Find where the given text appears and provide that cell's center as [x, y] coordinate. 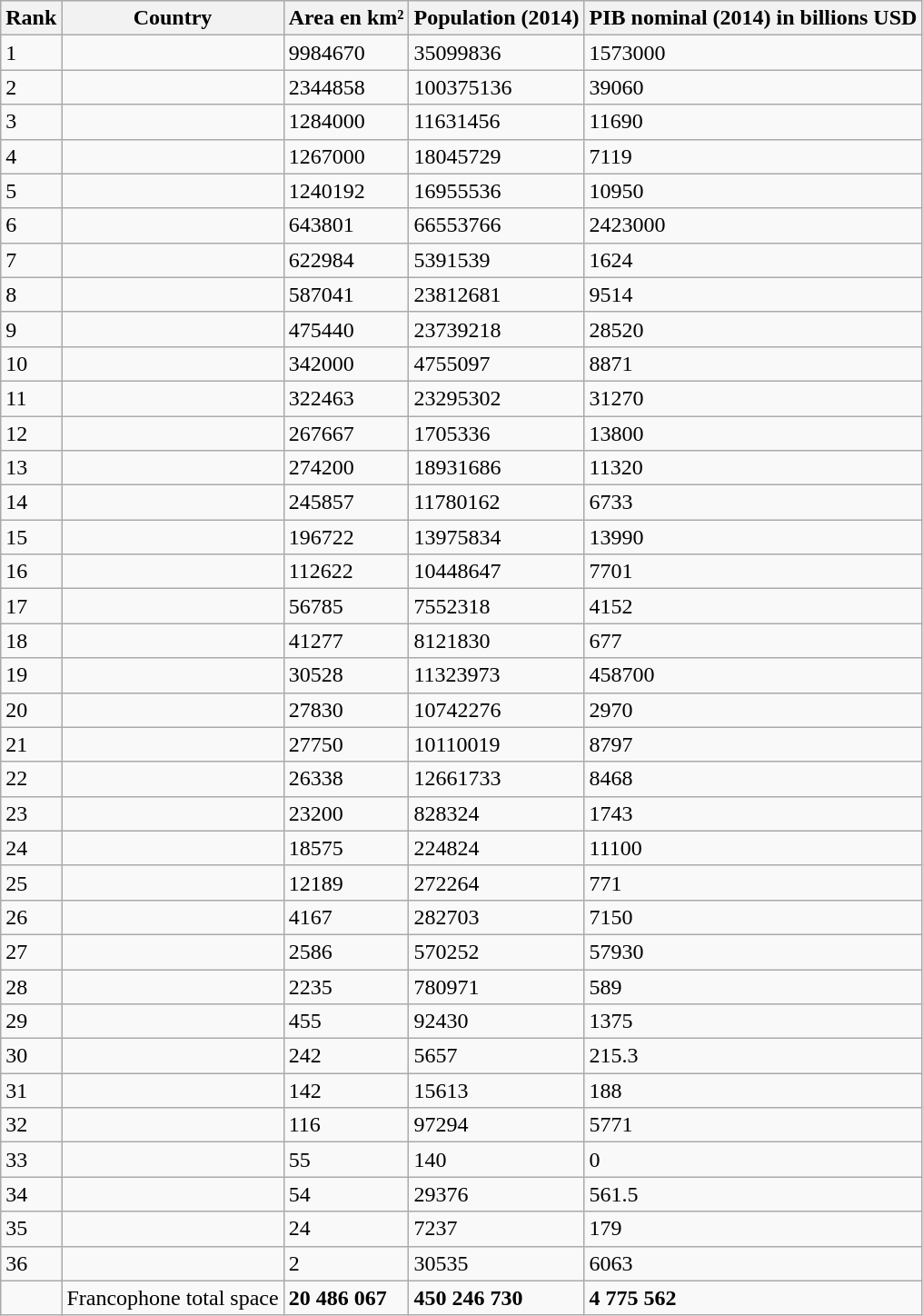
7237 [496, 1229]
18931686 [496, 468]
10950 [753, 191]
30 [31, 1056]
3 [31, 122]
20 [31, 710]
30535 [496, 1263]
32 [31, 1125]
8 [31, 294]
4 775 562 [753, 1298]
27 [31, 952]
27750 [346, 744]
16955536 [496, 191]
587041 [346, 294]
1 [31, 53]
140 [496, 1160]
21 [31, 744]
33 [31, 1160]
11323973 [496, 675]
112622 [346, 572]
10 [31, 364]
6733 [753, 503]
17 [31, 606]
475440 [346, 329]
561.5 [753, 1194]
100375136 [496, 87]
272264 [496, 882]
8871 [753, 364]
13990 [753, 537]
66553766 [496, 225]
188 [753, 1091]
4152 [753, 606]
1573000 [753, 53]
Francophone total space [173, 1298]
6063 [753, 1263]
282703 [496, 917]
142 [346, 1091]
11320 [753, 468]
12189 [346, 882]
57930 [753, 952]
23200 [346, 813]
23 [31, 813]
2344858 [346, 87]
97294 [496, 1125]
11631456 [496, 122]
458700 [753, 675]
15613 [496, 1091]
34 [31, 1194]
8468 [753, 779]
196722 [346, 537]
31270 [753, 398]
8121830 [496, 641]
242 [346, 1056]
9 [31, 329]
643801 [346, 225]
570252 [496, 952]
23812681 [496, 294]
1267000 [346, 156]
29 [31, 1022]
1375 [753, 1022]
29376 [496, 1194]
2586 [346, 952]
28 [31, 986]
5391539 [496, 260]
10110019 [496, 744]
4167 [346, 917]
18 [31, 641]
27830 [346, 710]
1743 [753, 813]
2423000 [753, 225]
36 [31, 1263]
Area en km² [346, 18]
35 [31, 1229]
13800 [753, 434]
25 [31, 882]
9984670 [346, 53]
224824 [496, 848]
39060 [753, 87]
22 [31, 779]
7552318 [496, 606]
26 [31, 917]
5 [31, 191]
PIB nominal (2014) in billions USD [753, 18]
31 [31, 1091]
41277 [346, 641]
14 [31, 503]
7701 [753, 572]
5657 [496, 1056]
30528 [346, 675]
771 [753, 882]
35099836 [496, 53]
11690 [753, 122]
0 [753, 1160]
56785 [346, 606]
1284000 [346, 122]
12661733 [496, 779]
11100 [753, 848]
267667 [346, 434]
9514 [753, 294]
5771 [753, 1125]
677 [753, 641]
13 [31, 468]
828324 [496, 813]
92430 [496, 1022]
23295302 [496, 398]
215.3 [753, 1056]
4755097 [496, 364]
450 246 730 [496, 1298]
28520 [753, 329]
11 [31, 398]
18045729 [496, 156]
20 486 067 [346, 1298]
11780162 [496, 503]
4 [31, 156]
1624 [753, 260]
116 [346, 1125]
1240192 [346, 191]
12 [31, 434]
6 [31, 225]
10742276 [496, 710]
Population (2014) [496, 18]
Country [173, 18]
8797 [753, 744]
455 [346, 1022]
7 [31, 260]
54 [346, 1194]
179 [753, 1229]
7150 [753, 917]
16 [31, 572]
19 [31, 675]
55 [346, 1160]
7119 [753, 156]
245857 [346, 503]
1705336 [496, 434]
26338 [346, 779]
2970 [753, 710]
274200 [346, 468]
780971 [496, 986]
622984 [346, 260]
15 [31, 537]
18575 [346, 848]
23739218 [496, 329]
10448647 [496, 572]
322463 [346, 398]
13975834 [496, 537]
2235 [346, 986]
589 [753, 986]
342000 [346, 364]
Rank [31, 18]
